Determine the [x, y] coordinate at the center of the cell enclosing the given text.  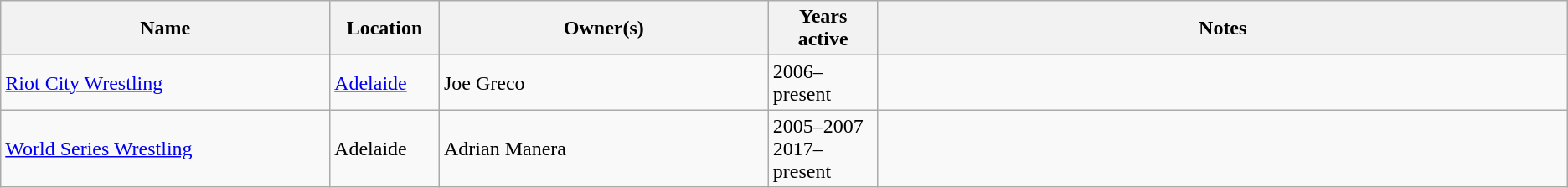
2006–present [823, 82]
Riot City Wrestling [166, 82]
Location [385, 29]
World Series Wrestling [166, 149]
Owner(s) [603, 29]
Joe Greco [603, 82]
Notes [1223, 29]
Adrian Manera [603, 149]
2005–20072017–present [823, 149]
Name [166, 29]
Years active [823, 29]
